Output the (x, y) coordinate of the center of the cell containing the given text.  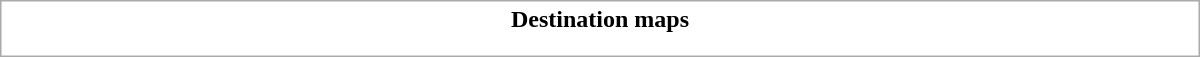
Destination maps (600, 19)
